Detect which cell encompasses the target text, then output its (x, y) center coordinate. 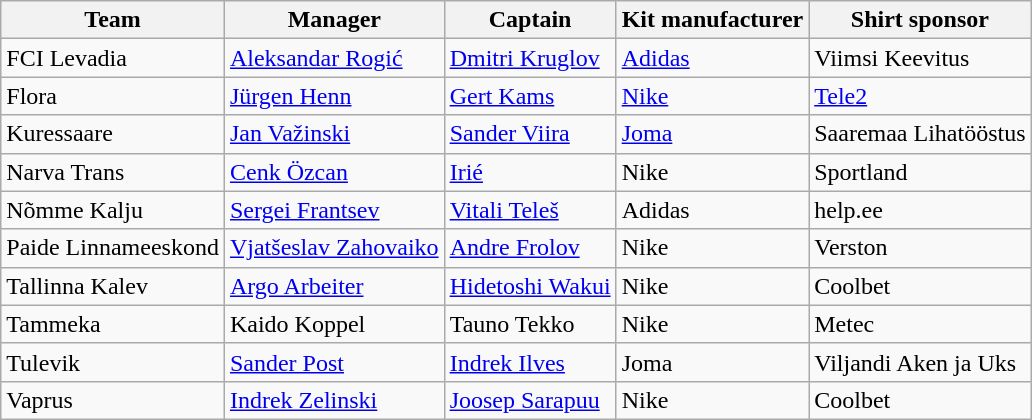
Team (113, 20)
Sergei Frantsev (334, 210)
Shirt sponsor (920, 20)
Viimsi Keevitus (920, 58)
Vjatšeslav Zahovaiko (334, 248)
Sander Post (334, 362)
Manager (334, 20)
Gert Kams (530, 96)
Tauno Tekko (530, 324)
Jan Važinski (334, 134)
Joosep Sarapuu (530, 400)
Andre Frolov (530, 248)
Hidetoshi Wakui (530, 286)
Narva Trans (113, 172)
Tulevik (113, 362)
Tammeka (113, 324)
Vaprus (113, 400)
Flora (113, 96)
Irié (530, 172)
Tallinna Kalev (113, 286)
Kaido Koppel (334, 324)
Dmitri Kruglov (530, 58)
Jürgen Henn (334, 96)
Viljandi Aken ja Uks (920, 362)
Captain (530, 20)
Kuressaare (113, 134)
Kit manufacturer (712, 20)
FCI Levadia (113, 58)
Vitali Teleš (530, 210)
Indrek Zelinski (334, 400)
Nõmme Kalju (113, 210)
Sportland (920, 172)
Argo Arbeiter (334, 286)
Metec (920, 324)
Paide Linnameeskond (113, 248)
Saaremaa Lihatööstus (920, 134)
Tele2 (920, 96)
Indrek Ilves (530, 362)
help.ee (920, 210)
Cenk Özcan (334, 172)
Aleksandar Rogić (334, 58)
Verston (920, 248)
Sander Viira (530, 134)
